Locate the cell with the specified text and output its [X, Y] center coordinate. 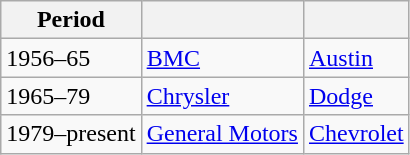
Austin [356, 58]
BMC [222, 58]
Dodge [356, 96]
1979–present [71, 134]
1956–65 [71, 58]
Chrysler [222, 96]
1965–79 [71, 96]
Period [71, 20]
General Motors [222, 134]
Chevrolet [356, 134]
